For the text-containing cell, return its midpoint in [x, y] coordinate format. 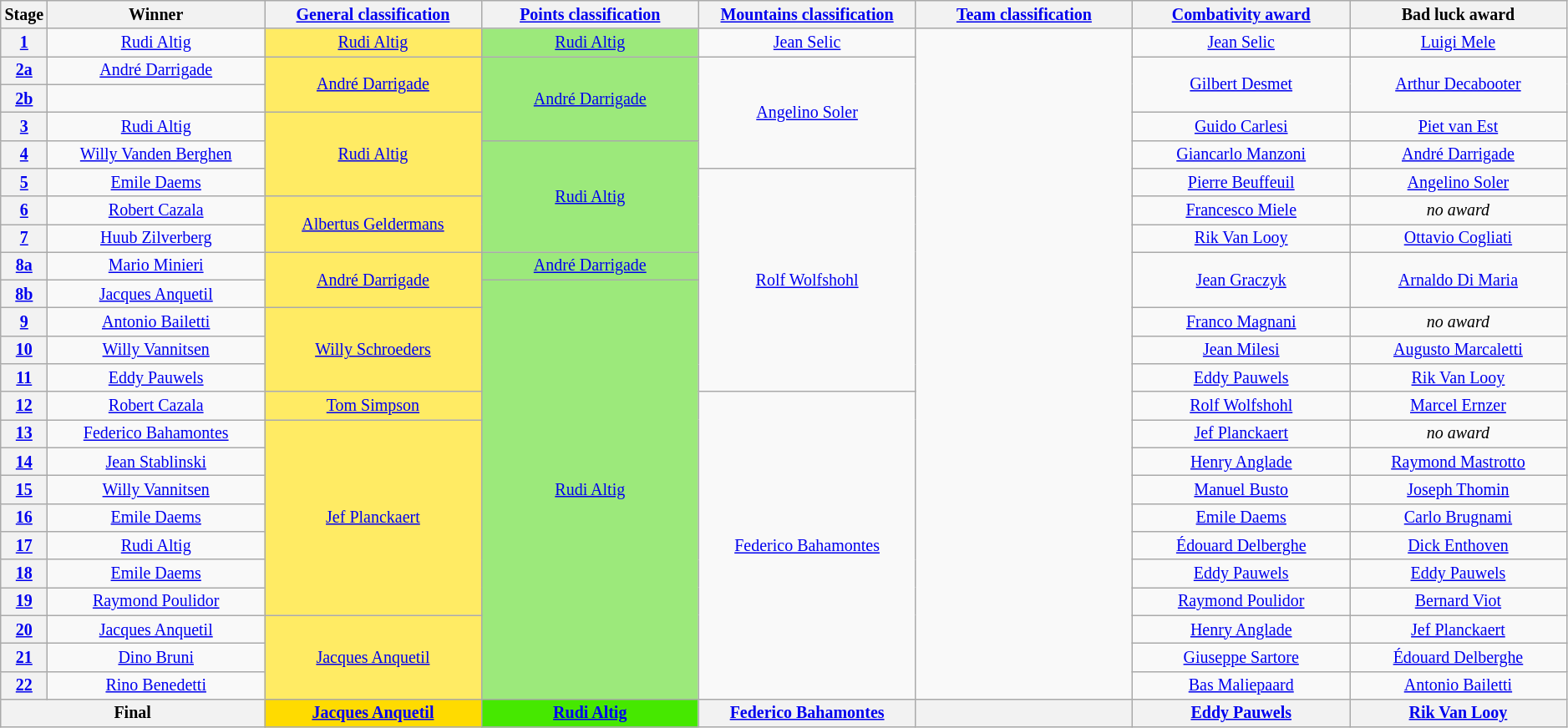
16 [24, 518]
Giuseppe Sartore [1241, 658]
General classification [373, 15]
Final [133, 713]
17 [24, 546]
Giancarlo Manzoni [1241, 154]
Huub Zilverberg [156, 239]
7 [24, 239]
19 [24, 601]
3 [24, 127]
4 [24, 154]
Arnaldo Di Maria [1459, 281]
12 [24, 406]
5 [24, 182]
Willy Schroeders [373, 350]
Dino Bruni [156, 658]
11 [24, 377]
20 [24, 629]
9 [24, 322]
Francesco Miele [1241, 210]
Arthur Decabooter [1459, 85]
Joseph Thomin [1459, 489]
Jean Graczyk [1241, 281]
Combativity award [1241, 15]
Pierre Beuffeuil [1241, 182]
8a [24, 265]
Jean Stablinski [156, 463]
Jean Milesi [1241, 351]
13 [24, 434]
Willy Vanden Berghen [156, 154]
21 [24, 658]
Bad luck award [1459, 15]
Dick Enthoven [1459, 546]
Marcel Ernzer [1459, 406]
8b [24, 294]
Tom Simpson [373, 406]
Raymond Mastrotto [1459, 463]
Stage [24, 15]
Gilbert Desmet [1241, 85]
22 [24, 685]
Carlo Brugnami [1459, 518]
10 [24, 351]
Guido Carlesi [1241, 127]
Bernard Viot [1459, 601]
Ottavio Cogliati [1459, 239]
Rino Benedetti [156, 685]
Mario Minieri [156, 265]
Winner [156, 15]
15 [24, 489]
Team classification [1024, 15]
14 [24, 463]
Luigi Mele [1459, 43]
Franco Magnani [1241, 322]
2a [24, 70]
Augusto Marcaletti [1459, 351]
6 [24, 210]
18 [24, 573]
Piet van Est [1459, 127]
2b [24, 99]
Mountains classification [807, 15]
Bas Maliepaard [1241, 685]
1 [24, 43]
Manuel Busto [1241, 489]
Points classification [590, 15]
Albertus Geldermans [373, 224]
